Detect which cell encompasses the target text, then output its [X, Y] center coordinate. 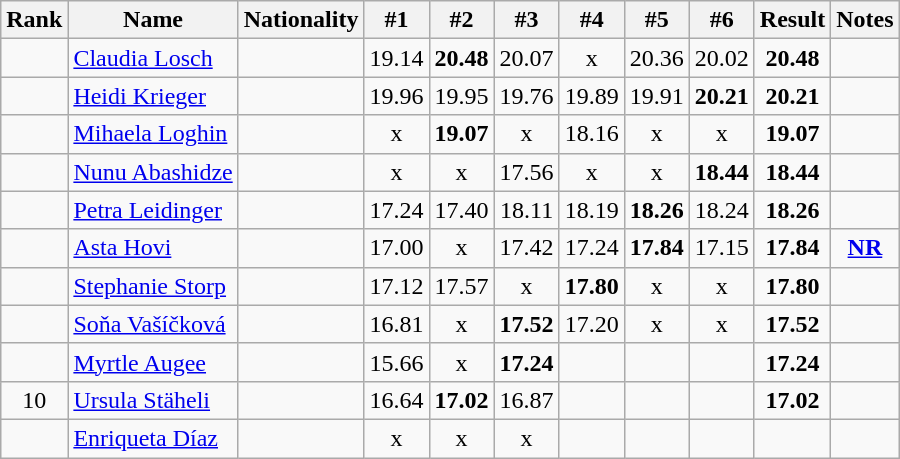
17.15 [722, 248]
15.66 [396, 362]
Myrtle Augee [153, 362]
#6 [722, 20]
20.36 [656, 58]
Result [792, 20]
NR [865, 248]
16.64 [396, 400]
17.00 [396, 248]
Stephanie Storp [153, 286]
19.76 [526, 96]
19.89 [592, 96]
Rank [34, 20]
Soňa Vašíčková [153, 324]
#2 [462, 20]
#5 [656, 20]
18.24 [722, 210]
17.12 [396, 286]
19.96 [396, 96]
#1 [396, 20]
Mihaela Loghin [153, 134]
#4 [592, 20]
18.19 [592, 210]
19.95 [462, 96]
17.42 [526, 248]
Nationality [301, 20]
Asta Hovi [153, 248]
Petra Leidinger [153, 210]
Notes [865, 20]
Heidi Krieger [153, 96]
Claudia Losch [153, 58]
19.14 [396, 58]
Ursula Stäheli [153, 400]
17.40 [462, 210]
Nunu Abashidze [153, 172]
10 [34, 400]
19.91 [656, 96]
20.07 [526, 58]
17.57 [462, 286]
17.56 [526, 172]
#3 [526, 20]
16.87 [526, 400]
20.02 [722, 58]
Enriqueta Díaz [153, 438]
Name [153, 20]
18.16 [592, 134]
16.81 [396, 324]
17.20 [592, 324]
18.11 [526, 210]
